Scan for the cell matching the given text and deliver its (x, y) coordinate at center. 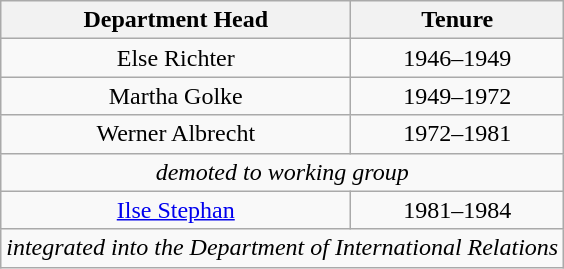
Else Richter (176, 58)
1949–1972 (458, 96)
Department Head (176, 20)
Martha Golke (176, 96)
Tenure (458, 20)
Ilse Stephan (176, 210)
Werner Albrecht (176, 134)
demoted to working group (282, 172)
1946–1949 (458, 58)
1981–1984 (458, 210)
1972–1981 (458, 134)
integrated into the Department of International Relations (282, 248)
